Find where the given text appears and provide that cell's center as (x, y) coordinate. 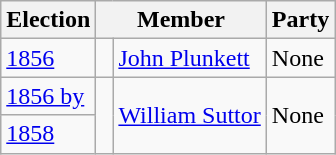
William Suttor (190, 115)
John Plunkett (190, 58)
Election (48, 20)
1856 (48, 58)
1856 by (48, 96)
1858 (48, 134)
Member (181, 20)
Party (300, 20)
